Search for the cell housing the specified text and yield its [X, Y] center coordinate. 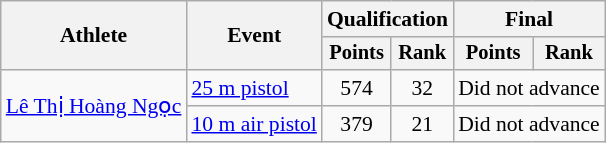
32 [422, 88]
Lê Thị Hoàng Ngọc [94, 106]
379 [356, 124]
10 m air pistol [254, 124]
574 [356, 88]
Qualification [388, 19]
Final [529, 19]
25 m pistol [254, 88]
21 [422, 124]
Event [254, 36]
Athlete [94, 36]
